Determine the [X, Y] coordinate at the center of the cell enclosing the given text.  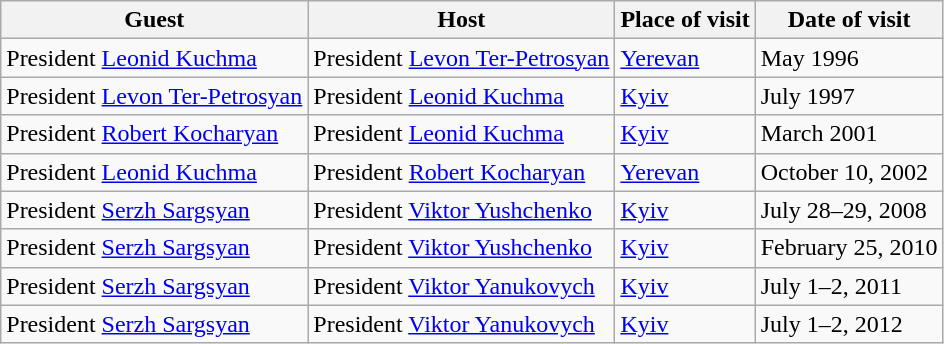
March 2001 [849, 134]
July 28–29, 2008 [849, 210]
July 1997 [849, 96]
Guest [154, 20]
Host [462, 20]
February 25, 2010 [849, 248]
Date of visit [849, 20]
October 10, 2002 [849, 172]
July 1–2, 2011 [849, 286]
May 1996 [849, 58]
Place of visit [685, 20]
July 1–2, 2012 [849, 324]
